Provide the (x, y) coordinate of the cell's center where the given text is located.  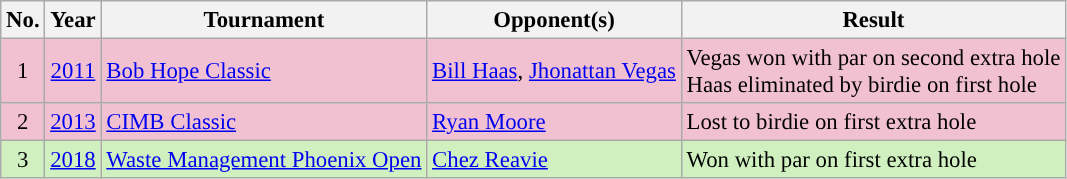
Result (873, 20)
2018 (73, 160)
1 (23, 72)
2013 (73, 122)
Lost to birdie on first extra hole (873, 122)
2011 (73, 72)
Chez Reavie (554, 160)
Bob Hope Classic (264, 72)
Waste Management Phoenix Open (264, 160)
Ryan Moore (554, 122)
3 (23, 160)
Won with par on first extra hole (873, 160)
Vegas won with par on second extra holeHaas eliminated by birdie on first hole (873, 72)
CIMB Classic (264, 122)
2 (23, 122)
Year (73, 20)
Tournament (264, 20)
Bill Haas, Jhonattan Vegas (554, 72)
Opponent(s) (554, 20)
No. (23, 20)
